Extract the [X, Y] coordinate from the center of the cell holding the provided text.  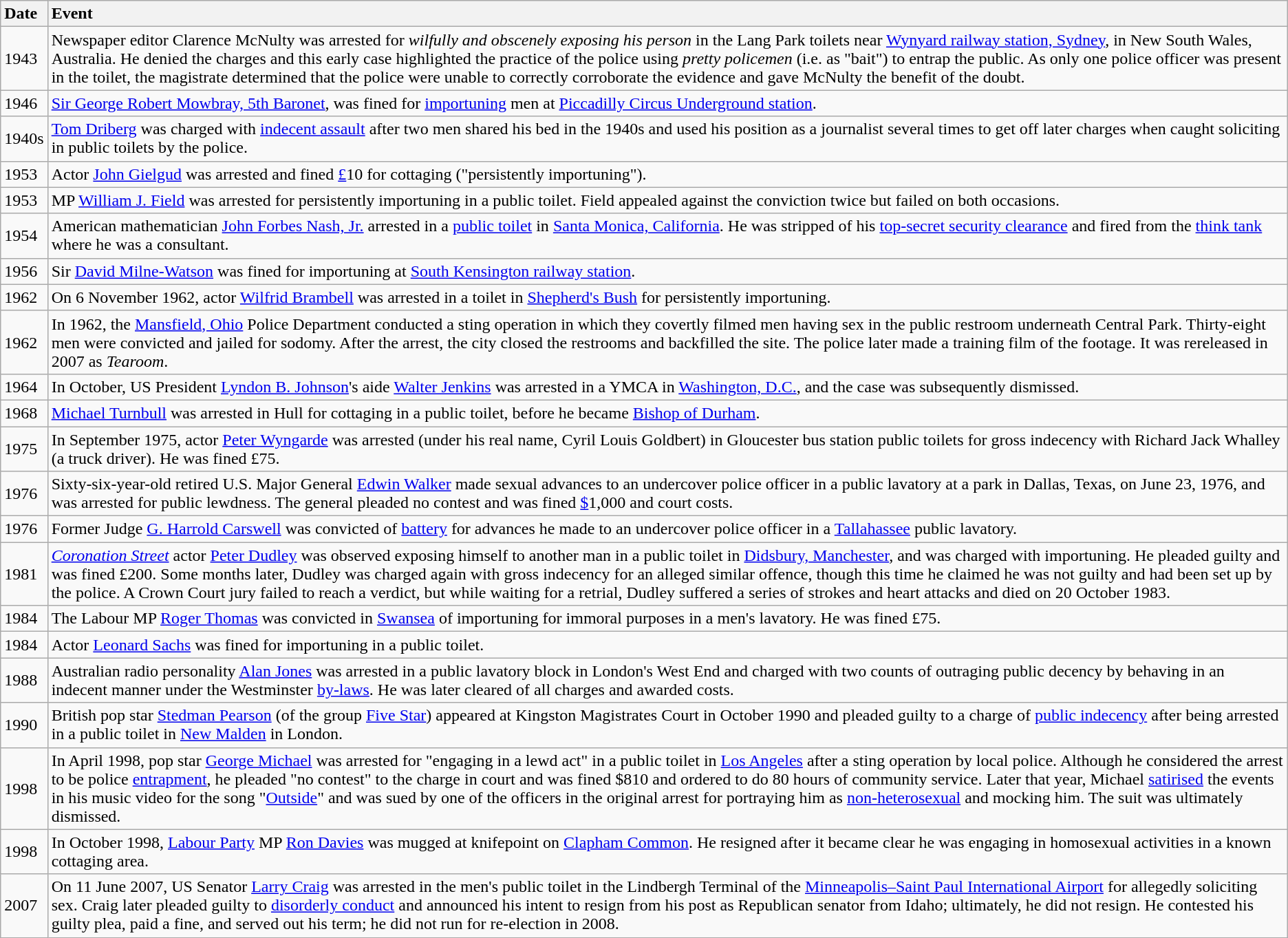
Former Judge G. Harrold Carswell was convicted of battery for advances he made to an undercover police officer in a Tallahassee public lavatory. [667, 529]
Actor Leonard Sachs was fined for importuning in a public toilet. [667, 645]
1940s [24, 139]
1956 [24, 271]
1943 [24, 58]
1968 [24, 413]
In October, US President Lyndon B. Johnson's aide Walter Jenkins was arrested in a YMCA in Washington, D.C., and the case was subsequently dismissed. [667, 387]
1946 [24, 103]
1975 [24, 449]
1964 [24, 387]
Date [24, 14]
Actor John Gielgud was arrested and fined £10 for cottaging ("persistently importuning"). [667, 174]
1988 [24, 680]
Sir David Milne-Watson was fined for importuning at South Kensington railway station. [667, 271]
1981 [24, 574]
2007 [24, 906]
1990 [24, 725]
1954 [24, 235]
Event [667, 14]
Michael Turnbull was arrested in Hull for cottaging in a public toilet, before he became Bishop of Durham. [667, 413]
The Labour MP Roger Thomas was convicted in Swansea of importuning for immoral purposes in a men's lavatory. He was fined £75. [667, 619]
Sir George Robert Mowbray, 5th Baronet, was fined for importuning men at Piccadilly Circus Underground station. [667, 103]
On 6 November 1962, actor Wilfrid Brambell was arrested in a toilet in Shepherd's Bush for persistently importuning. [667, 297]
